For the text-containing cell, return its midpoint in [X, Y] coordinate format. 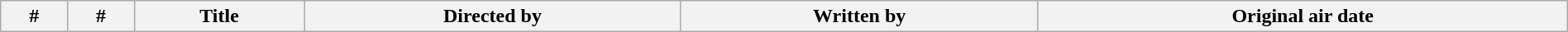
Directed by [493, 16]
Original air date [1303, 16]
Title [218, 16]
Written by [859, 16]
